Locate the cell with the specified text and output its (x, y) center coordinate. 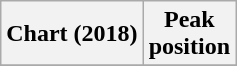
Peakposition (189, 34)
Chart (2018) (72, 34)
